Locate the cell with the specified text and output its (X, Y) center coordinate. 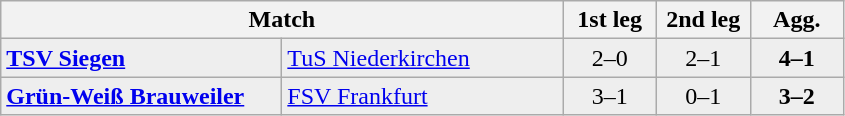
0–1 (703, 96)
1st leg (610, 20)
TuS Niederkirchen (422, 58)
2nd leg (703, 20)
Match (282, 20)
Agg. (797, 20)
3–1 (610, 96)
2–0 (610, 58)
3–2 (797, 96)
FSV Frankfurt (422, 96)
4–1 (797, 58)
Grün-Weiß Brauweiler (142, 96)
TSV Siegen (142, 58)
2–1 (703, 58)
